Pinpoint the cell where the given text exists, returning its (x, y) midpoint coordinate. 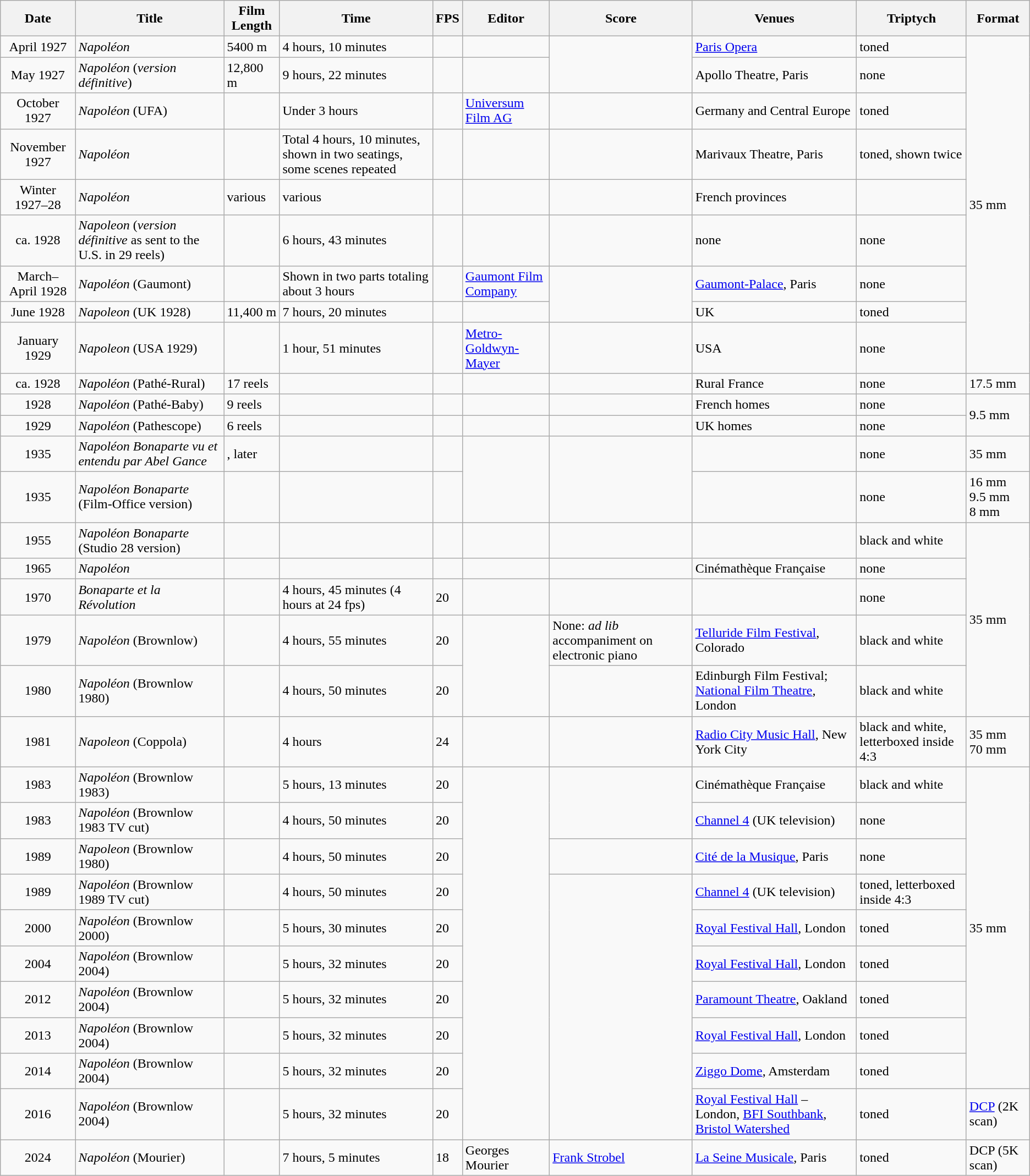
toned, letterboxed inside 4:3 (912, 892)
, later (252, 454)
2004 (38, 964)
1928 (38, 404)
Rural France (775, 383)
4 hours (357, 741)
2024 (38, 1157)
Royal Festival Hall – London, BFI Southbank, Bristol Watershed (775, 1114)
1970 (38, 597)
Triptych (912, 19)
DCP (2K scan) (998, 1114)
June 1928 (38, 312)
4 hours, 55 minutes (357, 640)
Napoleon (USA 1929) (150, 348)
6 hours, 43 minutes (357, 240)
1965 (38, 569)
Metro-Goldwyn-Mayer (506, 348)
May 1927 (38, 75)
Napoléon (Mourier) (150, 1157)
1979 (38, 640)
16 mm9.5 mm8 mm (998, 497)
4 hours, 45 minutes (4 hours at 24 fps) (357, 597)
2013 (38, 1035)
Ziggo Dome, Amsterdam (775, 1071)
Winter 1927–28 (38, 197)
5 hours, 13 minutes (357, 784)
Cité de la Musique, Paris (775, 856)
Bonaparte et la Révolution (150, 597)
Napoléon (Pathescope) (150, 425)
Napoléon (Pathé-Rural) (150, 383)
2012 (38, 999)
Score (621, 19)
Napoléon (Brownlow) (150, 640)
UK (775, 312)
Germany and Central Europe (775, 111)
Total 4 hours, 10 minutes, shown in two seatings, some scenes repeated (357, 154)
Universum Film AG (506, 111)
Film Length (252, 19)
9 hours, 22 minutes (357, 75)
April 1927 (38, 47)
March–April 1928 (38, 284)
6 reels (252, 425)
French provinces (775, 197)
Telluride Film Festival, Colorado (775, 640)
1955 (38, 540)
Napoléon (Brownlow 1989 TV cut) (150, 892)
24 (448, 741)
12,800 m (252, 75)
Time (357, 19)
January 1929 (38, 348)
November 1927 (38, 154)
black and white, letterboxed inside 4:3 (912, 741)
DCP (5K scan) (998, 1157)
Under 3 hours (357, 111)
Napoléon (Brownlow 2000) (150, 927)
Format (998, 19)
35 mm70 mm (998, 741)
Georges Mourier (506, 1157)
Editor (506, 19)
Edinburgh Film Festival; National Film Theatre, London (775, 691)
toned, shown twice (912, 154)
7 hours, 20 minutes (357, 312)
Napoléon Bonaparte (Film-Office version) (150, 497)
1929 (38, 425)
9 reels (252, 404)
None: ad lib accompaniment on electronic piano (621, 640)
Napoléon (Brownlow 1983 TV cut) (150, 821)
Shown in two parts totaling about 3 hours (357, 284)
UK homes (775, 425)
Napoléon (UFA) (150, 111)
Napoléon (Gaumont) (150, 284)
Napoléon Bonaparte (Studio 28 version) (150, 540)
5400 m (252, 47)
Paramount Theatre, Oakland (775, 999)
Frank Strobel (621, 1157)
Napoleon (UK 1928) (150, 312)
Marivaux Theatre, Paris (775, 154)
Paris Opera (775, 47)
9.5 mm (998, 415)
2014 (38, 1071)
FPS (448, 19)
Napoléon Bonaparte vu et entendu par Abel Gance (150, 454)
French homes (775, 404)
17.5 mm (998, 383)
Venues (775, 19)
7 hours, 5 minutes (357, 1157)
11,400 m (252, 312)
Gaumont Film Company (506, 284)
1981 (38, 741)
18 (448, 1157)
Radio City Music Hall, New York City (775, 741)
4 hours, 10 minutes (357, 47)
Gaumont-Palace, Paris (775, 284)
Napoléon (version définitive) (150, 75)
Napoleon (Brownlow 1980) (150, 856)
17 reels (252, 383)
2000 (38, 927)
Napoléon (Brownlow 1983) (150, 784)
1980 (38, 691)
Napoléon (Pathé-Baby) (150, 404)
5 hours, 30 minutes (357, 927)
Apollo Theatre, Paris (775, 75)
2016 (38, 1114)
1 hour, 51 minutes (357, 348)
Napoleon (version définitive as sent to the U.S. in 29 reels) (150, 240)
October 1927 (38, 111)
Date (38, 19)
Napoleon (Coppola) (150, 741)
USA (775, 348)
Napoléon (Brownlow 1980) (150, 691)
Title (150, 19)
La Seine Musicale, Paris (775, 1157)
